Locate the cell with the specified text and output its (X, Y) center coordinate. 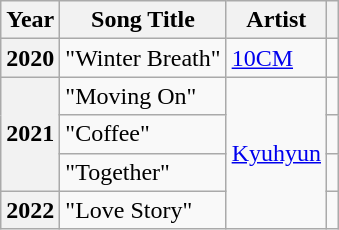
Year (30, 20)
10CM (276, 58)
Kyuhyun (276, 153)
2020 (30, 58)
"Coffee" (143, 134)
"Love Story" (143, 210)
2021 (30, 134)
Song Title (143, 20)
"Moving On" (143, 96)
"Winter Breath" (143, 58)
2022 (30, 210)
Artist (276, 20)
"Together" (143, 172)
